Pinpoint the cell where the given text exists, returning its [x, y] midpoint coordinate. 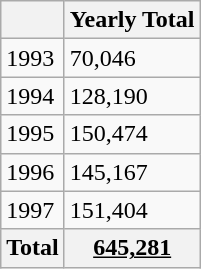
645,281 [132, 248]
1995 [33, 134]
145,167 [132, 172]
128,190 [132, 96]
150,474 [132, 134]
70,046 [132, 58]
Yearly Total [132, 20]
1993 [33, 58]
Total [33, 248]
1996 [33, 172]
1997 [33, 210]
151,404 [132, 210]
1994 [33, 96]
